Output the [X, Y] coordinate of the center of the cell containing the given text.  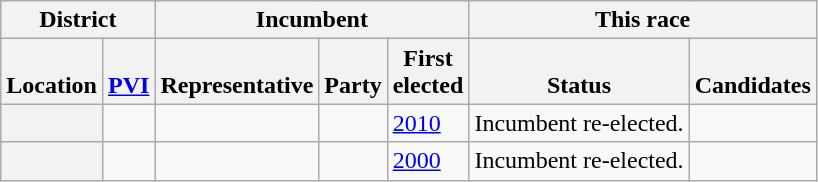
2000 [428, 161]
PVI [128, 72]
2010 [428, 123]
Status [579, 72]
Incumbent [312, 20]
Representative [237, 72]
This race [642, 20]
District [78, 20]
Candidates [752, 72]
Location [52, 72]
Firstelected [428, 72]
Party [353, 72]
